Find where the given text appears and provide that cell's center as (x, y) coordinate. 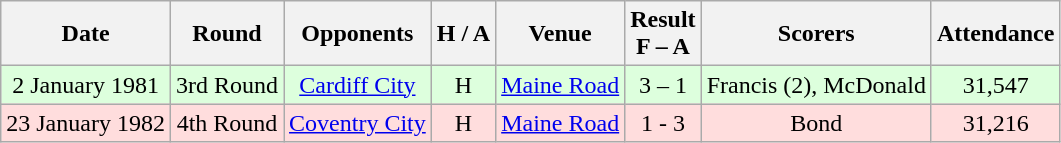
Round (226, 34)
Cardiff City (358, 85)
Date (86, 34)
Francis (2), McDonald (816, 85)
Opponents (358, 34)
Attendance (995, 34)
Scorers (816, 34)
2 January 1981 (86, 85)
23 January 1982 (86, 123)
Bond (816, 123)
31,216 (995, 123)
3 – 1 (663, 85)
1 - 3 (663, 123)
Venue (560, 34)
Coventry City (358, 123)
4th Round (226, 123)
ResultF – A (663, 34)
H / A (463, 34)
31,547 (995, 85)
3rd Round (226, 85)
